From the cell containing the given text, extract its center point as (X, Y) coordinate. 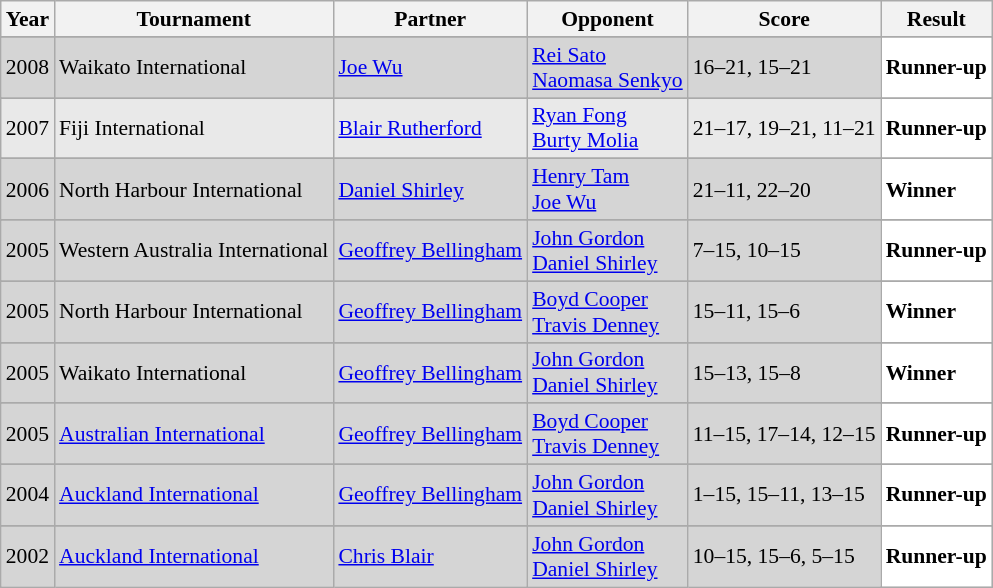
Result (936, 19)
Joe Wu (430, 68)
Year (28, 19)
Score (784, 19)
Daniel Shirley (430, 190)
Partner (430, 19)
Australian International (194, 434)
2006 (28, 190)
1–15, 15–11, 13–15 (784, 496)
Western Australia International (194, 250)
15–11, 15–6 (784, 312)
2007 (28, 128)
2004 (28, 496)
Chris Blair (430, 556)
21–11, 22–20 (784, 190)
21–17, 19–21, 11–21 (784, 128)
16–21, 15–21 (784, 68)
Blair Rutherford (430, 128)
Tournament (194, 19)
Opponent (608, 19)
Fiji International (194, 128)
7–15, 10–15 (784, 250)
2008 (28, 68)
Ryan Fong Burty Molia (608, 128)
Henry Tam Joe Wu (608, 190)
15–13, 15–8 (784, 372)
Rei Sato Naomasa Senkyo (608, 68)
10–15, 15–6, 5–15 (784, 556)
11–15, 17–14, 12–15 (784, 434)
2002 (28, 556)
